From the cell containing the given text, extract its center point as (x, y) coordinate. 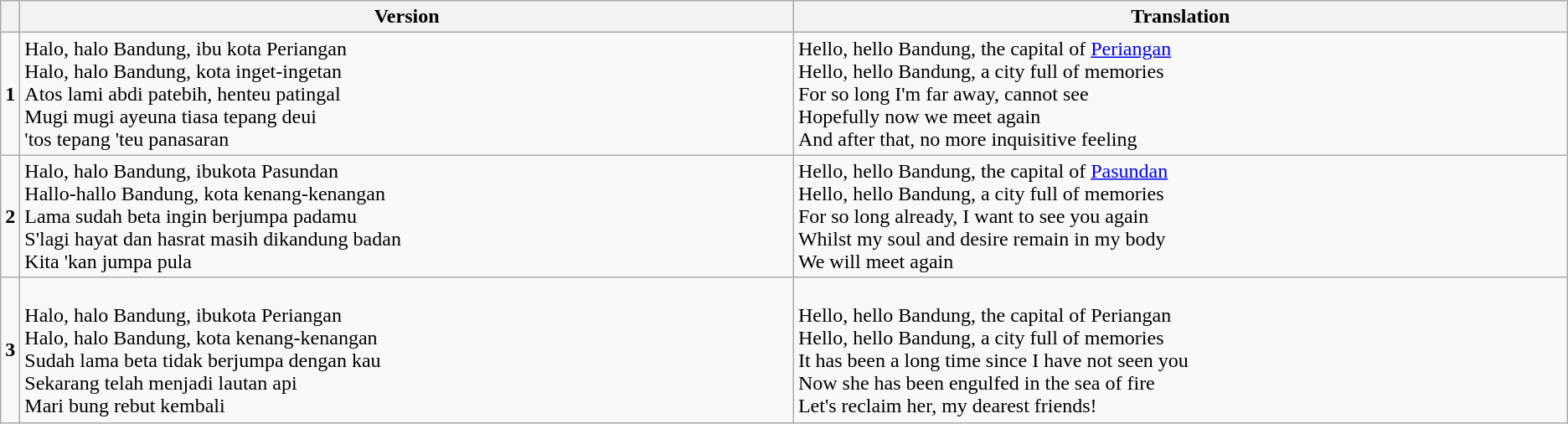
2 (10, 216)
Version (407, 17)
1 (10, 94)
3 (10, 350)
Translation (1180, 17)
